Output the (X, Y) coordinate of the center of the cell containing the given text.  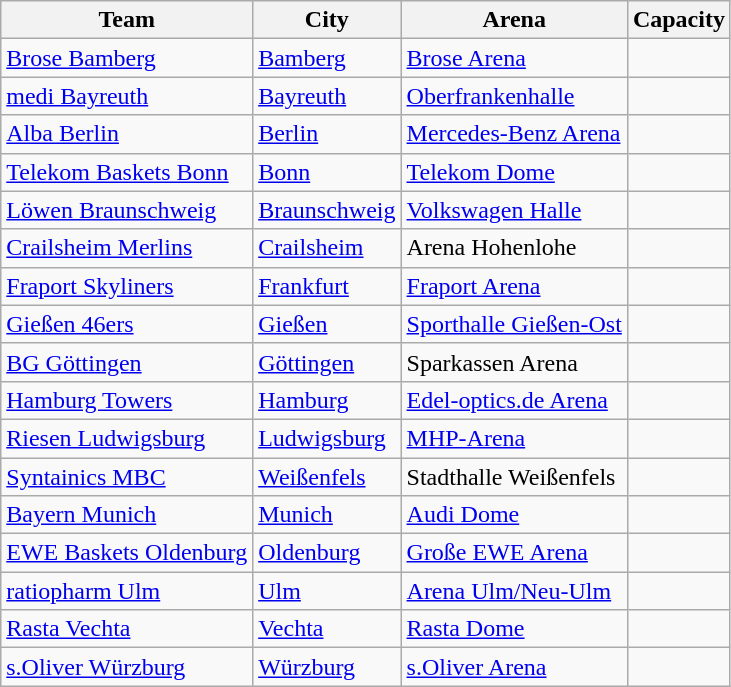
Arena Hohenlohe (514, 248)
Hamburg Towers (127, 400)
Riesen Ludwigsburg (127, 438)
Ludwigsburg (327, 438)
Brose Bamberg (127, 58)
Ulm (327, 591)
Audi Dome (514, 515)
Vechta (327, 629)
Mercedes-Benz Arena (514, 134)
Telekom Dome (514, 172)
Stadthalle Weißenfels (514, 477)
Rasta Dome (514, 629)
Munich (327, 515)
Syntainics MBC (127, 477)
Würzburg (327, 667)
Frankfurt (327, 286)
Edel-optics.de Arena (514, 400)
Bonn (327, 172)
MHP-Arena (514, 438)
Oldenburg (327, 553)
City (327, 20)
Arena (514, 20)
Team (127, 20)
ratiopharm Ulm (127, 591)
Volkswagen Halle (514, 210)
Gießen 46ers (127, 324)
s.Oliver Arena (514, 667)
Hamburg (327, 400)
Große EWE Arena (514, 553)
Bamberg (327, 58)
medi Bayreuth (127, 96)
Fraport Arena (514, 286)
Brose Arena (514, 58)
EWE Baskets Oldenburg (127, 553)
Weißenfels (327, 477)
Telekom Baskets Bonn (127, 172)
Capacity (678, 20)
s.Oliver Würzburg (127, 667)
Bayreuth (327, 96)
Sporthalle Gießen-Ost (514, 324)
Bayern Munich (127, 515)
Rasta Vechta (127, 629)
Sparkassen Arena (514, 362)
Crailsheim Merlins (127, 248)
Alba Berlin (127, 134)
Göttingen (327, 362)
Arena Ulm/Neu-Ulm (514, 591)
Gießen (327, 324)
Löwen Braunschweig (127, 210)
Crailsheim (327, 248)
Berlin (327, 134)
BG Göttingen (127, 362)
Fraport Skyliners (127, 286)
Braunschweig (327, 210)
Oberfrankenhalle (514, 96)
